Return (X, Y) of the center of cell containing provided text 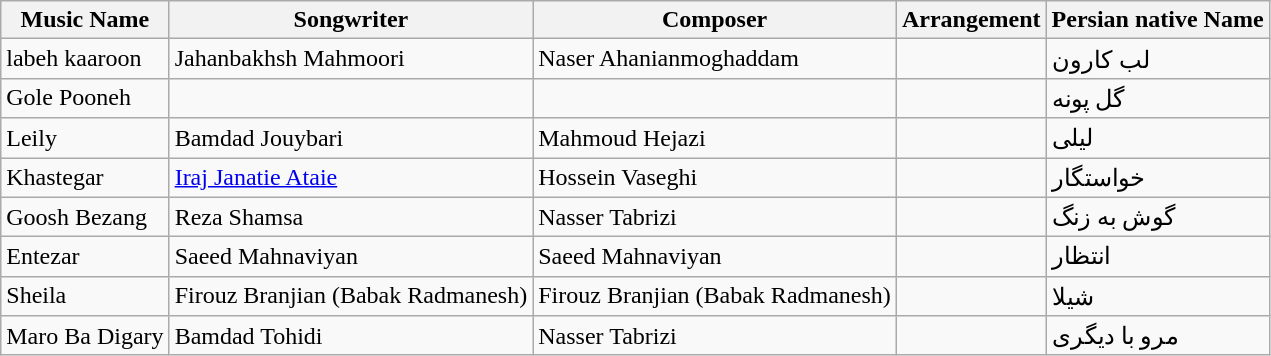
Mahmoud Hejazi (715, 138)
مرو با دیگری (1158, 336)
Persian native Name (1158, 20)
Music Name (85, 20)
Khastegar (85, 178)
لب کارون (1158, 59)
لیلی (1158, 138)
Bamdad Tohidi (351, 336)
Composer (715, 20)
Naser Ahanianmoghaddam (715, 59)
Reza Shamsa (351, 217)
Gole Pooneh (85, 98)
انتظار (1158, 257)
گل پونه (1158, 98)
Hossein Vaseghi (715, 178)
Songwriter (351, 20)
Goosh Bezang (85, 217)
گوش به زنگ (1158, 217)
خواستگار (1158, 178)
Iraj Janatie Ataie (351, 178)
شیلا (1158, 296)
Leily (85, 138)
Maro Ba Digary (85, 336)
Arrangement (971, 20)
labeh kaaroon (85, 59)
Sheila (85, 296)
Entezar (85, 257)
Jahanbakhsh Mahmoori (351, 59)
Bamdad Jouybari (351, 138)
